Provide the [x, y] coordinate of the cell's center where the given text is located.  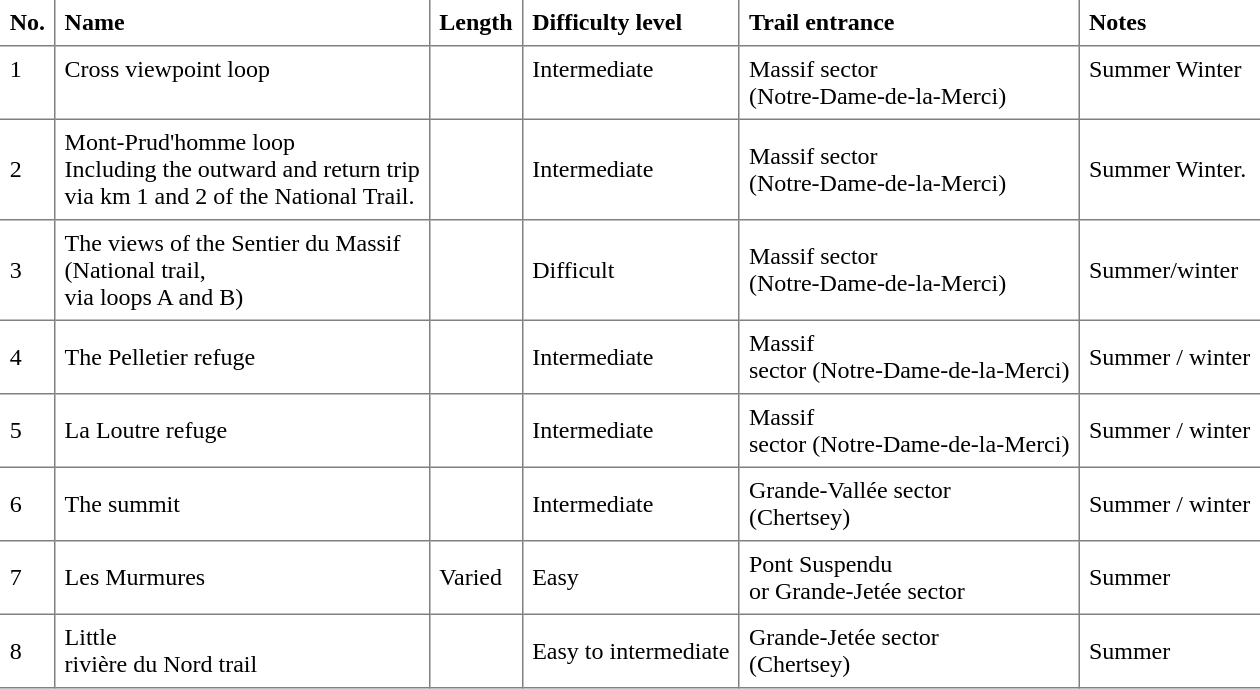
Summer Winter. [1169, 169]
Mont-Prud'homme loopIncluding the outward and return tripvia km 1 and 2 of the National Trail. [242, 169]
Cross viewpoint loop [242, 83]
The Pelletier refuge [242, 357]
Grande-Jetée sector(Chertsey) [909, 651]
Les Murmures [242, 578]
1 [28, 83]
The views of the Sentier du Massif(National trail,via loops A and B) [242, 270]
The summit [242, 504]
Easy to intermediate [630, 651]
8 [28, 651]
Length [476, 23]
Little rivière du Nord trail [242, 651]
Notes [1169, 23]
Summer/winter [1169, 270]
La Loutre refuge [242, 431]
Difficulty level [630, 23]
Summer Winter [1169, 83]
Difficult [630, 270]
3 [28, 270]
2 [28, 169]
Pont Suspenduor Grande-Jetée sector [909, 578]
4 [28, 357]
Trail entrance [909, 23]
Easy [630, 578]
No. [28, 23]
Varied [476, 578]
Name [242, 23]
6 [28, 504]
Grande-Vallée sector(Chertsey) [909, 504]
5 [28, 431]
7 [28, 578]
